For the text-containing cell, return its midpoint in [X, Y] coordinate format. 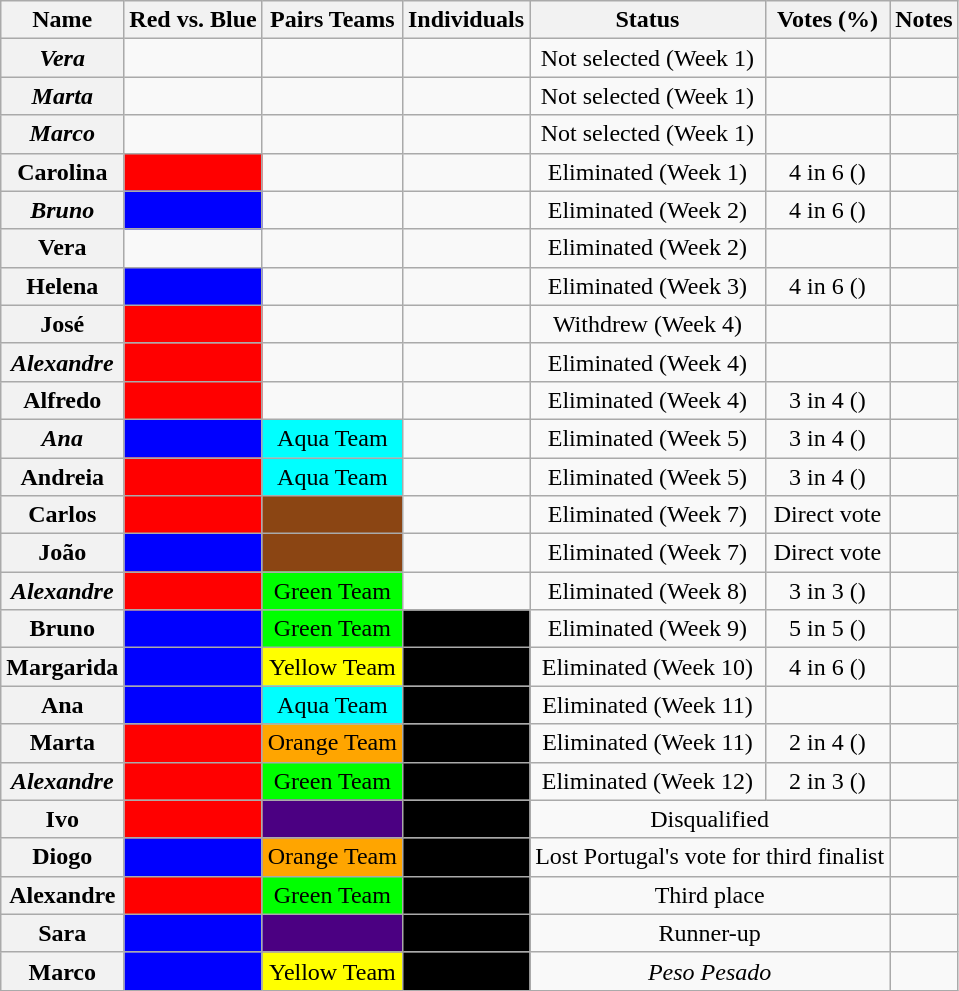
Andreia [62, 477]
Pairs Teams [332, 20]
José [62, 324]
Eliminated (Week 9) [648, 629]
Eliminated (Week 8) [648, 591]
Sara [62, 933]
Carlos [62, 515]
Diogo [62, 857]
Notes [924, 20]
João [62, 553]
5 in 5 () [827, 629]
Carolina [62, 172]
Third place [710, 895]
Ivo [62, 819]
Votes (%) [827, 20]
Helena [62, 286]
Alfredo [62, 400]
Eliminated (Week 1) [648, 172]
Eliminated (Week 3) [648, 286]
Disqualified [710, 819]
Individuals [466, 20]
Status [648, 20]
Runner-up [710, 933]
3 in 3 () [827, 591]
Eliminated (Week 12) [648, 781]
Name [62, 20]
Red vs. Blue [193, 20]
Peso Pesado [710, 971]
Eliminated (Week 10) [648, 667]
Withdrew (Week 4) [648, 324]
2 in 4 () [827, 743]
Margarida [62, 667]
2 in 3 () [827, 781]
Lost Portugal's vote for third finalist [710, 857]
